Capture the cell that displays the provided text and extract its (X, Y) central coordinate. 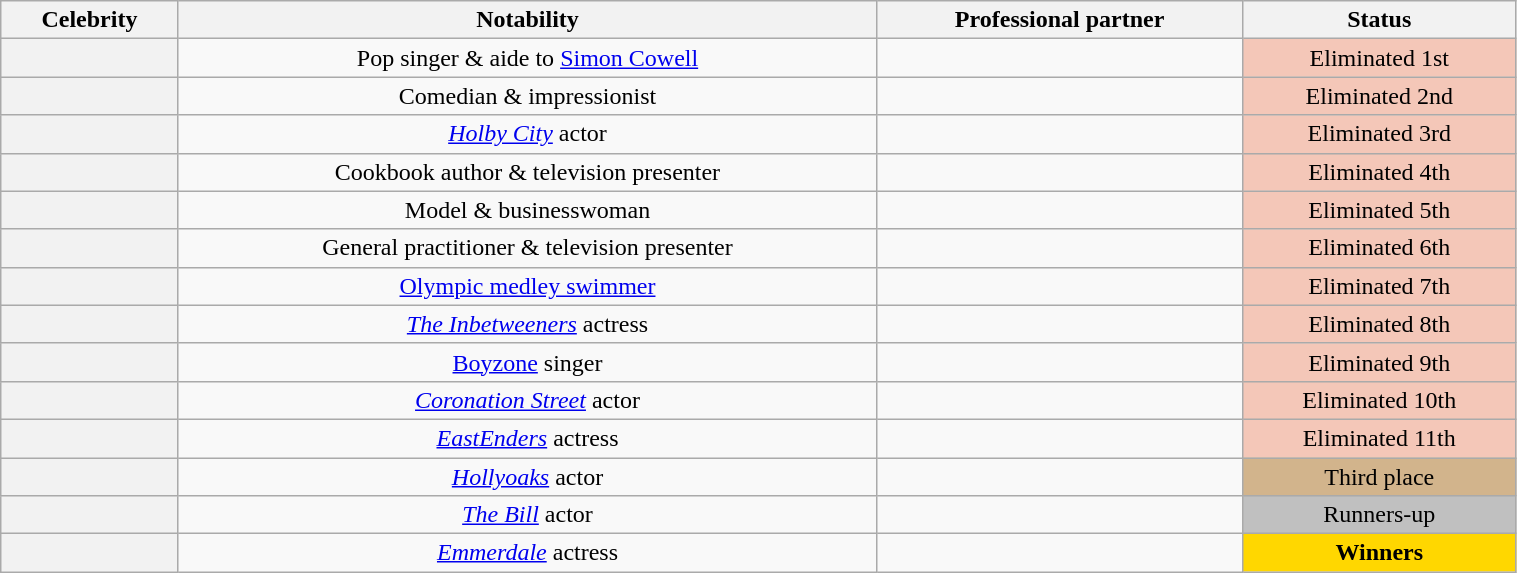
Third place (1379, 477)
General practitioner & television presenter (528, 248)
Cookbook author & television presenter (528, 172)
Eliminated 5th (1379, 210)
Eliminated 3rd (1379, 134)
The Inbetweeners actress (528, 324)
Coronation Street actor (528, 400)
Celebrity (90, 20)
Holby City actor (528, 134)
Eliminated 8th (1379, 324)
Eliminated 4th (1379, 172)
Emmerdale actress (528, 553)
Hollyoaks actor (528, 477)
Eliminated 9th (1379, 362)
Notability (528, 20)
Eliminated 11th (1379, 438)
Eliminated 10th (1379, 400)
Eliminated 7th (1379, 286)
Olympic medley swimmer (528, 286)
Runners-up (1379, 515)
Eliminated 2nd (1379, 96)
Winners (1379, 553)
Professional partner (1060, 20)
Boyzone singer (528, 362)
Model & businesswoman (528, 210)
The Bill actor (528, 515)
Eliminated 6th (1379, 248)
Eliminated 1st (1379, 58)
Status (1379, 20)
Comedian & impressionist (528, 96)
Pop singer & aide to Simon Cowell (528, 58)
EastEnders actress (528, 438)
